Return (X, Y) of the center of cell containing provided text 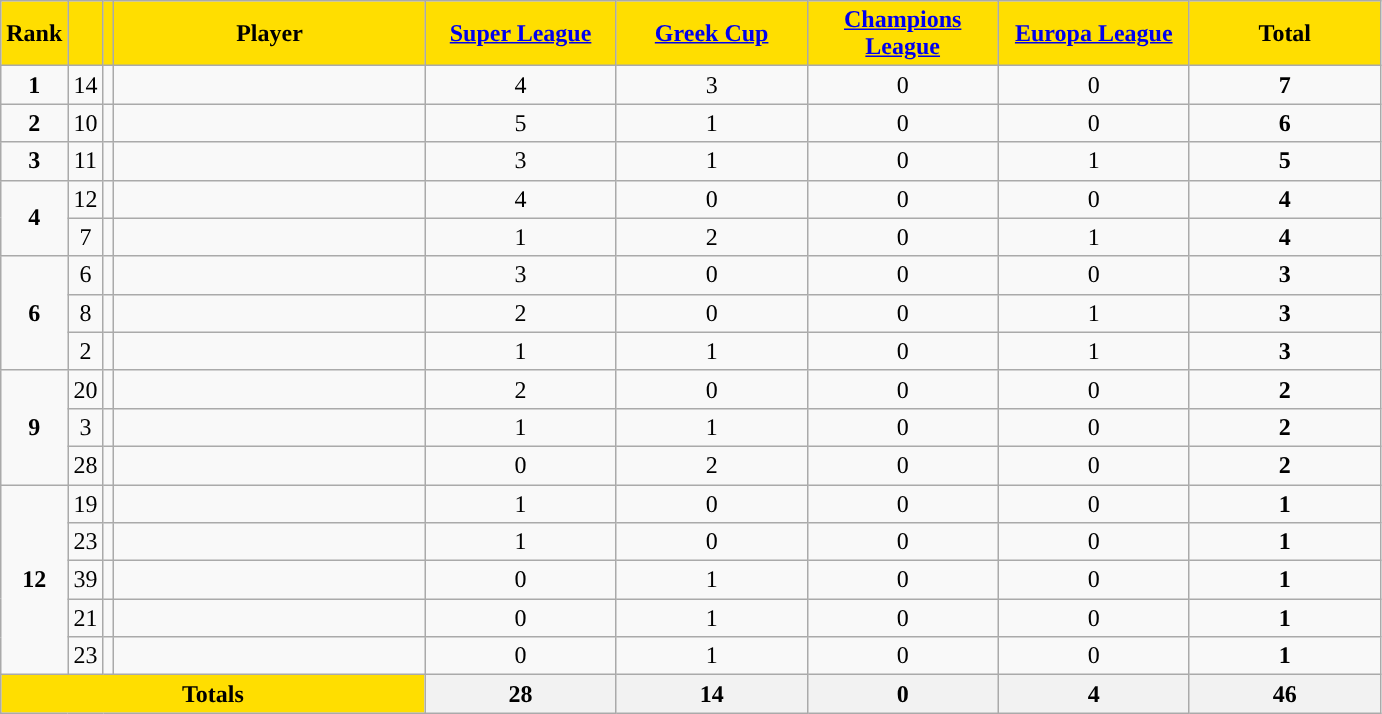
Greek Cup (712, 34)
Champions League (902, 34)
Player (270, 34)
Total (1284, 34)
11 (86, 161)
19 (86, 503)
20 (86, 389)
9 (34, 427)
Totals (213, 694)
39 (86, 580)
Rank (34, 34)
Europa League (1094, 34)
46 (1284, 694)
21 (86, 618)
8 (86, 313)
10 (86, 123)
Super League (520, 34)
